Search for the cell housing the specified text and yield its [x, y] center coordinate. 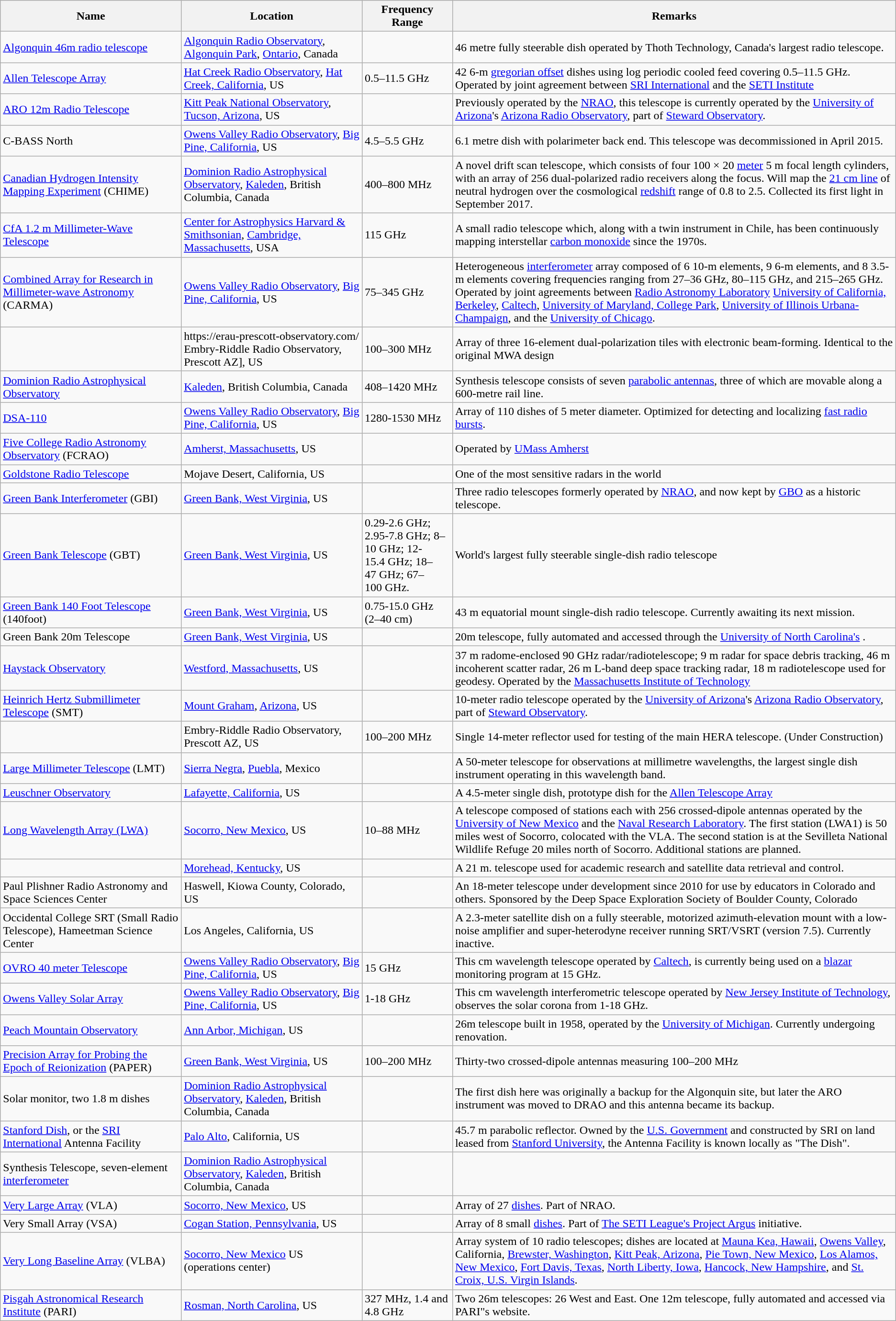
Amherst, Massachusetts, US [272, 449]
1280-1530 MHz [407, 417]
Precision Array for Probing the Epoch of Reionization (PAPER) [91, 1062]
Haswell, Kiowa County, Colorado, US [272, 892]
Five College Radio Astronomy Observatory (FCRAO) [91, 449]
This cm wavelength telescope operated by Caltech, is currently being used on a blazar monitoring program at 15 GHz. [674, 968]
A 21 m. telescope used for academic research and satellite data retrieval and control. [674, 868]
Mojave Desert, California, US [272, 473]
75–345 GHz [407, 292]
Morehead, Kentucky, US [272, 868]
Heinrich Hertz Submillimeter Telescope (SMT) [91, 705]
Owens Valley Solar Array [91, 998]
Long Wavelength Array (LWA) [91, 830]
Allen Telescope Array [91, 78]
Dominion Radio Astrophysical Observatory [91, 387]
A 50-meter telescope for observations at millimetre wavelengths, the largest single dish instrument operating in this wavelength band. [674, 768]
World's largest fully steerable single-dish radio telescope [674, 555]
Single 14-meter reflector used for testing of the main HERA telescope. (Under Construction) [674, 737]
One of the most sensitive radars in the world [674, 473]
CfA 1.2 m Millimeter-Wave Telescope [91, 235]
15 GHz [407, 968]
A 4.5-meter single dish, prototype dish for the Allen Telescope Array [674, 793]
Ann Arbor, Michigan, US [272, 1030]
Synthesis Telescope, seven-element interferometer [91, 1174]
Kaleden, British Columbia, Canada [272, 387]
Array of 110 dishes of 5 meter diameter. Optimized for detecting and localizing fast radio bursts. [674, 417]
10-meter radio telescope operated by the University of Arizona's Arizona Radio Observatory, part of Steward Observatory. [674, 705]
400–800 MHz [407, 185]
Stanford Dish, or the SRI International Antenna Facility [91, 1136]
ARO 12m Radio Telescope [91, 109]
Three radio telescopes formerly operated by NRAO, and now kept by GBO as a historic telescope. [674, 499]
Hat Creek Radio Observatory, Hat Creek, California, US [272, 78]
408–1420 MHz [407, 387]
Cogan Station, Pennsylvania, US [272, 1223]
Array of 27 dishes. Part of NRAO. [674, 1205]
0.29-2.6 GHz; 2.95-7.8 GHz; 8–10 GHz; 12-15.4 GHz; 18–47 GHz; 67–100 GHz. [407, 555]
Occidental College SRT (Small Radio Telescope), Hameetman Science Center [91, 930]
Haystack Observatory [91, 668]
Synthesis telescope consists of seven parabolic antennas, three of which are movable along a 600-metre rail line. [674, 387]
Algonquin 46m radio telescope [91, 47]
Green Bank 20m Telescope [91, 637]
Green Bank Interferometer (GBI) [91, 499]
Center for Astrophysics Harvard & Smithsonian, Cambridge, Massachusetts, USA [272, 235]
Embry-Riddle Radio Observatory, Prescott AZ, US [272, 737]
Solar monitor, two 1.8 m dishes [91, 1099]
Peach Mountain Observatory [91, 1030]
Sierra Negra, Puebla, Mexico [272, 768]
Thirty-two crossed-dipole antennas measuring 100–200 MHz [674, 1062]
Very Long Baseline Array (VLBA) [91, 1261]
Goldstone Radio Telescope [91, 473]
0.75-15.0 GHz (2–40 cm) [407, 613]
Mount Graham, Arizona, US [272, 705]
Name [91, 16]
Operated by UMass Amherst [674, 449]
Palo Alto, California, US [272, 1136]
6.1 metre dish with polarimeter back end. This telescope was decommissioned in April 2015. [674, 141]
DSA-110 [91, 417]
115 GHz [407, 235]
Green Bank Telescope (GBT) [91, 555]
Combined Array for Research in Millimeter-wave Astronomy (CARMA) [91, 292]
A small radio telescope which, along with a twin instrument in Chile, has been continuously mapping interstellar carbon monoxide since the 1970s. [674, 235]
Remarks [674, 16]
Location [272, 16]
Very Large Array (VLA) [91, 1205]
Algonquin Radio Observatory, Algonquin Park, Ontario, Canada [272, 47]
Pisgah Astronomical Research Institute (PARI) [91, 1305]
43 m equatorial mount single-dish radio telescope. Currently awaiting its next mission. [674, 613]
1-18 GHz [407, 998]
Kitt Peak National Observatory, Tucson, Arizona, US [272, 109]
Westford, Massachusetts, US [272, 668]
Socorro, New Mexico US(operations center) [272, 1261]
10–88 MHz [407, 830]
100–300 MHz [407, 349]
26m telescope built in 1958, operated by the University of Michigan. Currently undergoing renovation. [674, 1030]
Leuschner Observatory [91, 793]
Array of 8 small dishes. Part of The SETI League's Project Argus initiative. [674, 1223]
OVRO 40 meter Telescope [91, 968]
Paul Plishner Radio Astronomy and Space Sciences Center [91, 892]
4.5–5.5 GHz [407, 141]
20m telescope, fully automated and accessed through the University of North Carolina's . [674, 637]
Very Small Array (VSA) [91, 1223]
Array of three 16-element dual-polarization tiles with electronic beam-forming. Identical to the original MWA design [674, 349]
C-BASS North [91, 141]
46 metre fully steerable dish operated by Thoth Technology, Canada's largest radio telescope. [674, 47]
Frequency Range [407, 16]
Two 26m telescopes: 26 West and East. One 12m telescope, fully automated and accessed via PARI"s website. [674, 1305]
This cm wavelength interferometric telescope operated by New Jersey Institute of Technology, observes the solar corona from 1-18 GHz. [674, 998]
https://erau-prescott-observatory.com/ Embry-Riddle Radio Observatory, Prescott AZ], US [272, 349]
0.5–11.5 GHz [407, 78]
Green Bank 140 Foot Telescope (140foot) [91, 613]
327 MHz, 1.4 and 4.8 GHz [407, 1305]
Lafayette, California, US [272, 793]
Canadian Hydrogen Intensity Mapping Experiment (CHIME) [91, 185]
Los Angeles, California, US [272, 930]
Rosman, North Carolina, US [272, 1305]
Large Millimeter Telescope (LMT) [91, 768]
